Return the (x, y) coordinate for the center point of the cell that contains the specified text.  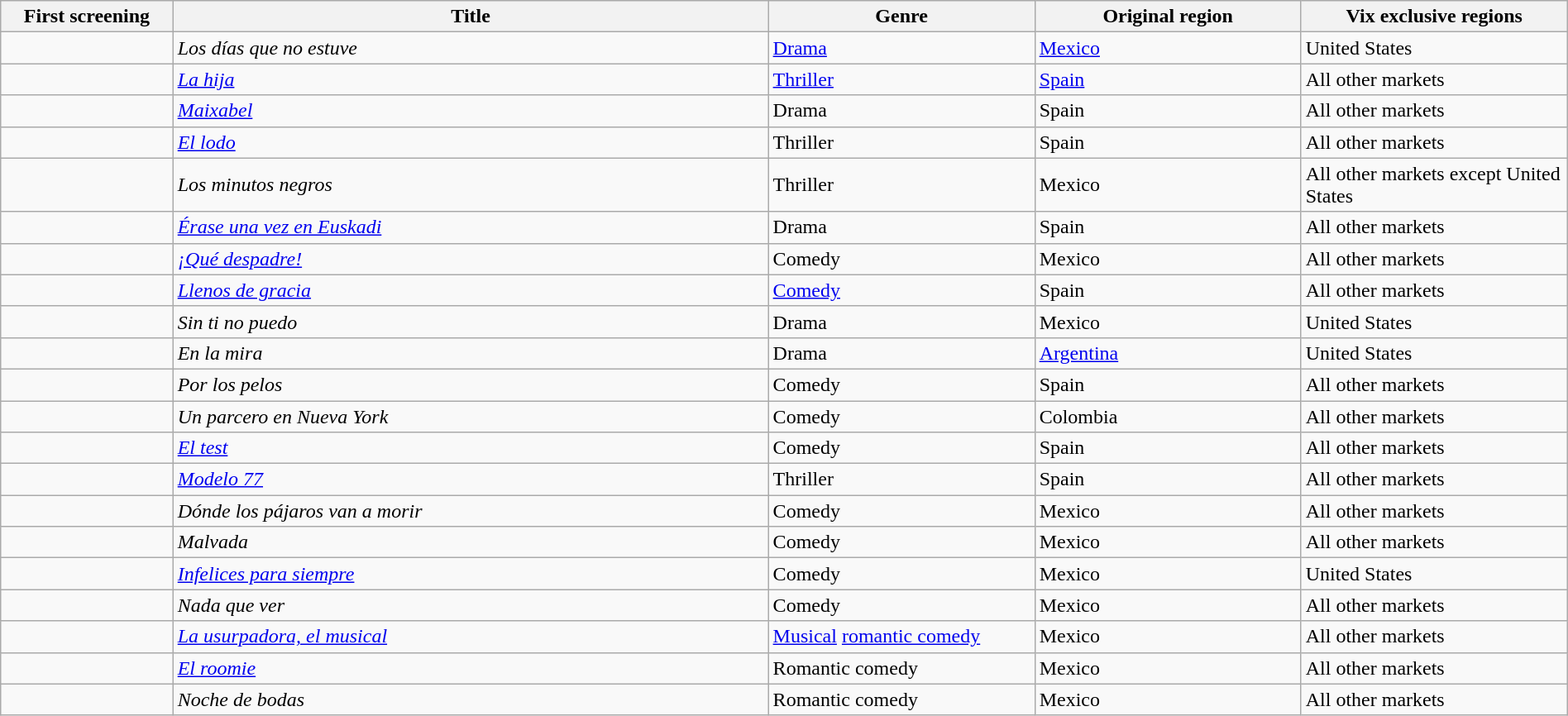
Érase una vez en Euskadi (471, 227)
First screening (87, 17)
Los minutos negros (471, 185)
Original region (1168, 17)
Nada que ver (471, 605)
¡Qué despadre! (471, 259)
Modelo 77 (471, 480)
Genre (901, 17)
Argentina (1168, 353)
Un parcero en Nueva York (471, 416)
Dónde los pájaros van a morir (471, 511)
La hija (471, 79)
Malvada (471, 542)
La usurpadora, el musical (471, 637)
Maixabel (471, 111)
El test (471, 448)
Sin ti no puedo (471, 322)
Noche de bodas (471, 699)
All other markets except United States (1434, 185)
El lodo (471, 142)
Musical romantic comedy (901, 637)
Por los pelos (471, 384)
Los días que no estuve (471, 48)
Infelices para siempre (471, 574)
En la mira (471, 353)
El roomie (471, 668)
Llenos de gracia (471, 290)
Title (471, 17)
Vix exclusive regions (1434, 17)
Colombia (1168, 416)
